Capture the cell that displays the provided text and extract its (x, y) central coordinate. 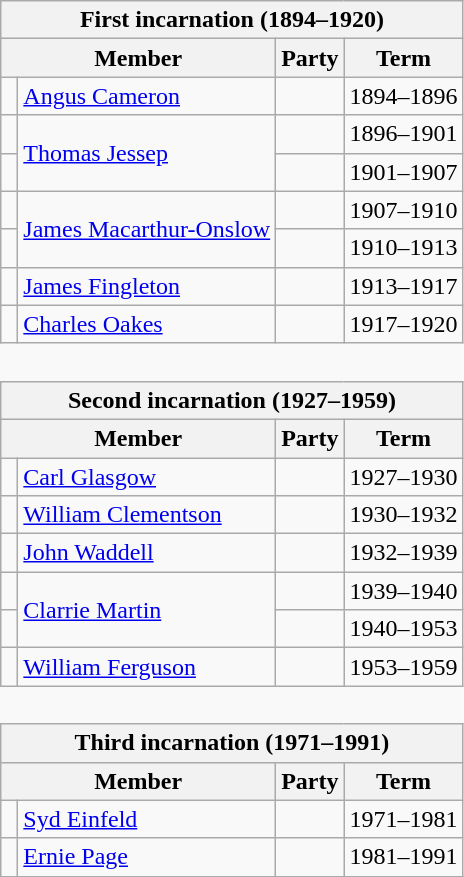
Third incarnation (1971–1991) (232, 743)
James Fingleton (147, 286)
James Macarthur-Onslow (147, 229)
1971–1981 (404, 819)
1981–1991 (404, 857)
1927–1930 (404, 477)
1930–1932 (404, 515)
1907–1910 (404, 210)
John Waddell (147, 553)
1953–1959 (404, 667)
1932–1939 (404, 553)
First incarnation (1894–1920) (232, 20)
1939–1940 (404, 591)
1913–1917 (404, 286)
Ernie Page (147, 857)
1910–1913 (404, 248)
William Ferguson (147, 667)
Clarrie Martin (147, 610)
Carl Glasgow (147, 477)
Syd Einfeld (147, 819)
Second incarnation (1927–1959) (232, 400)
1940–1953 (404, 629)
Angus Cameron (147, 96)
1917–1920 (404, 324)
1896–1901 (404, 134)
1894–1896 (404, 96)
Thomas Jessep (147, 153)
Charles Oakes (147, 324)
William Clementson (147, 515)
1901–1907 (404, 172)
